Scan for the cell matching the given text and deliver its (x, y) coordinate at center. 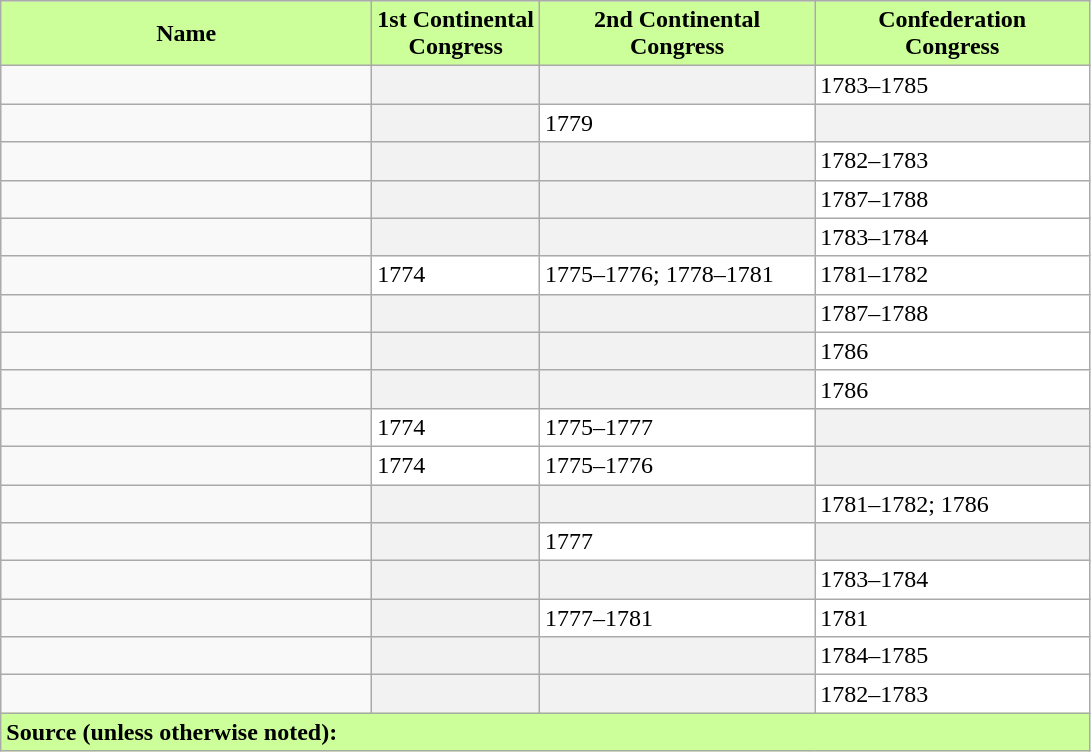
1779 (678, 123)
1781 (952, 618)
Name (186, 34)
1777–1781 (678, 618)
1775–1776 (678, 465)
1783–1785 (952, 85)
1784–1785 (952, 656)
ConfederationCongress (952, 34)
1775–1777 (678, 427)
1st ContinentalCongress (456, 34)
1781–1782 (952, 275)
1777 (678, 542)
1775–1776; 1778–1781 (678, 275)
Source (unless otherwise noted): (546, 732)
1781–1782; 1786 (952, 503)
2nd ContinentalCongress (678, 34)
